Pinpoint the cell where the given text exists, returning its (x, y) midpoint coordinate. 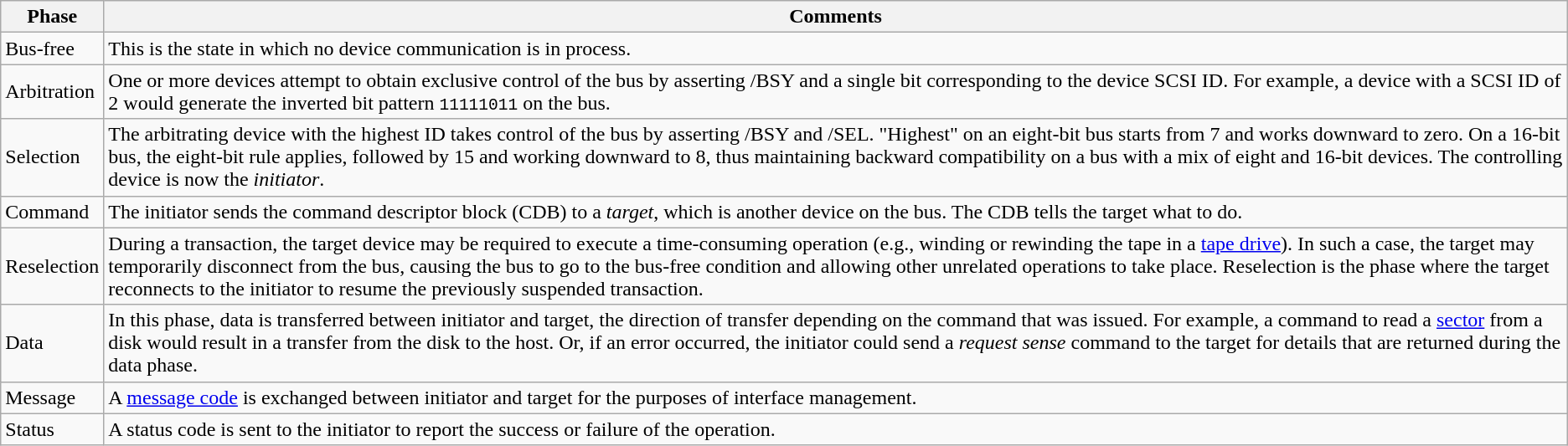
Arbitration (52, 92)
Phase (52, 17)
This is the state in which no device communication is in process. (836, 49)
Status (52, 429)
A message code is exchanged between initiator and target for the purposes of interface management. (836, 397)
Data (52, 343)
A status code is sent to the initiator to report the success or failure of the operation. (836, 429)
Reselection (52, 266)
Command (52, 212)
Message (52, 397)
Selection (52, 157)
Bus-free (52, 49)
Comments (836, 17)
The initiator sends the command descriptor block (CDB) to a target, which is another device on the bus. The CDB tells the target what to do. (836, 212)
